Locate the cell with the specified text and output its [x, y] center coordinate. 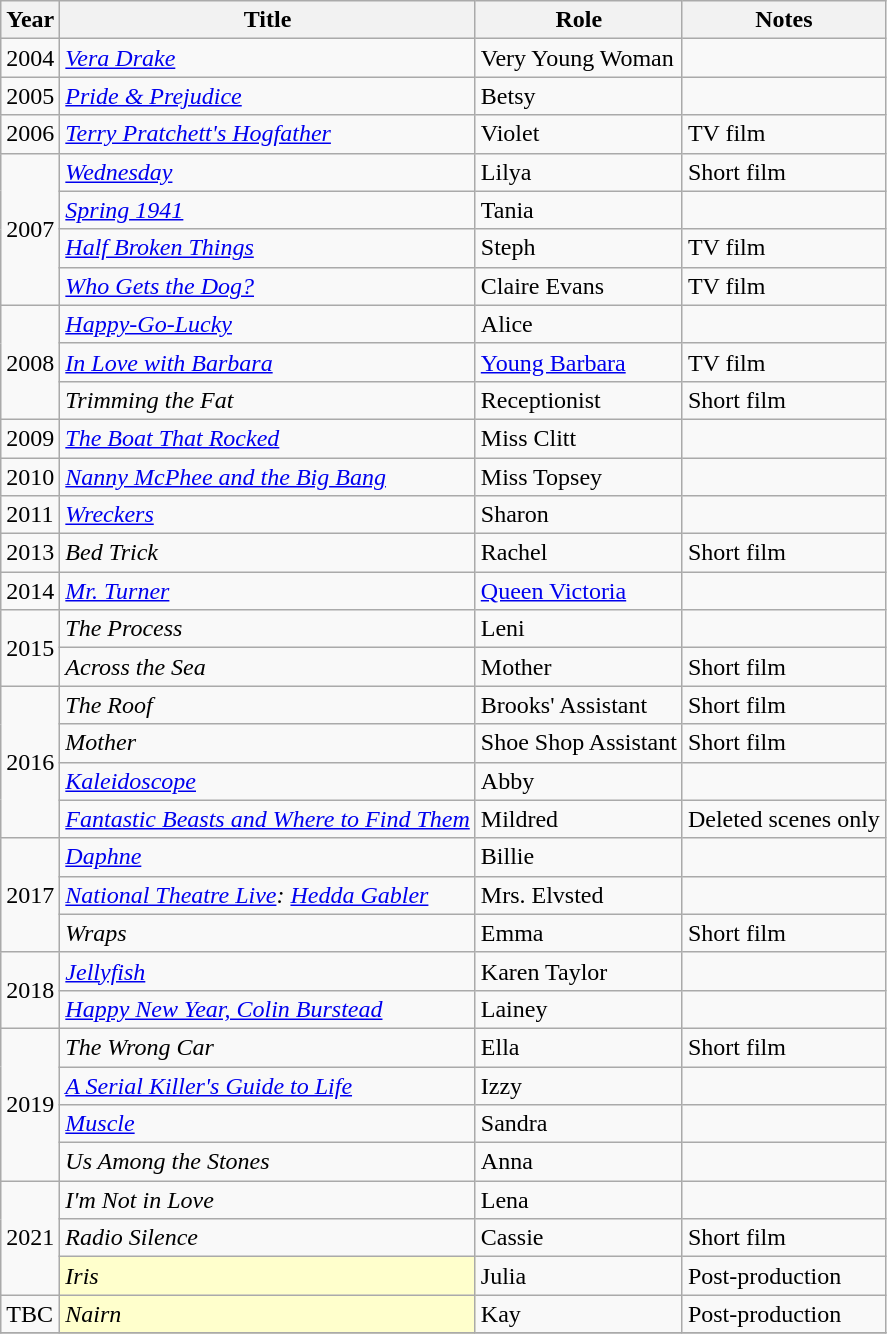
Julia [578, 1276]
Notes [784, 20]
2007 [30, 229]
Wednesday [268, 172]
Happy New Year, Colin Burstead [268, 1009]
2015 [30, 648]
Year [30, 20]
Ella [578, 1047]
Sharon [578, 515]
Abby [578, 781]
Us Among the Stones [268, 1162]
Receptionist [578, 400]
Tania [578, 210]
Lilya [578, 172]
Emma [578, 933]
Iris [268, 1276]
Miss Clitt [578, 438]
A Serial Killer's Guide to Life [268, 1085]
2021 [30, 1238]
Fantastic Beasts and Where to Find Them [268, 819]
TBC [30, 1314]
Alice [578, 324]
Miss Topsey [578, 477]
2005 [30, 96]
Anna [578, 1162]
Pride & Prejudice [268, 96]
Terry Pratchett's Hogfather [268, 134]
Karen Taylor [578, 971]
Nanny McPhee and the Big Bang [268, 477]
2016 [30, 762]
Very Young Woman [578, 58]
2009 [30, 438]
Steph [578, 248]
Leni [578, 629]
2014 [30, 591]
Half Broken Things [268, 248]
The Roof [268, 705]
Deleted scenes only [784, 819]
Violet [578, 134]
Billie [578, 857]
2019 [30, 1104]
Kaleidoscope [268, 781]
2013 [30, 553]
Kay [578, 1314]
Who Gets the Dog? [268, 286]
Mr. Turner [268, 591]
National Theatre Live: Hedda Gabler [268, 895]
Shoe Shop Assistant [578, 743]
Across the Sea [268, 667]
Radio Silence [268, 1238]
Brooks' Assistant [578, 705]
Lainey [578, 1009]
Lena [578, 1200]
Wraps [268, 933]
Muscle [268, 1124]
I'm Not in Love [268, 1200]
2006 [30, 134]
The Wrong Car [268, 1047]
In Love with Barbara [268, 362]
Queen Victoria [578, 591]
Mildred [578, 819]
Trimming the Fat [268, 400]
Spring 1941 [268, 210]
Vera Drake [268, 58]
Wreckers [268, 515]
Jellyfish [268, 971]
The Boat That Rocked [268, 438]
Happy-Go-Lucky [268, 324]
Mrs. Elvsted [578, 895]
Bed Trick [268, 553]
Daphne [268, 857]
Role [578, 20]
2017 [30, 895]
2010 [30, 477]
2011 [30, 515]
Izzy [578, 1085]
2008 [30, 362]
Sandra [578, 1124]
Nairn [268, 1314]
Betsy [578, 96]
2004 [30, 58]
Young Barbara [578, 362]
Rachel [578, 553]
The Process [268, 629]
Cassie [578, 1238]
Title [268, 20]
Claire Evans [578, 286]
2018 [30, 990]
